Output the (x, y) coordinate of the center of the cell containing the given text.  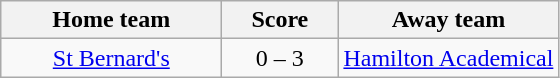
Score (280, 20)
St Bernard's (112, 58)
Away team (448, 20)
Home team (112, 20)
0 – 3 (280, 58)
Hamilton Academical (448, 58)
